Capture the cell that displays the provided text and extract its [X, Y] central coordinate. 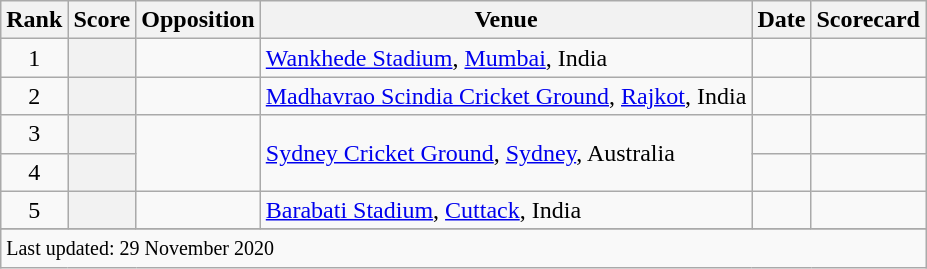
Opposition [198, 20]
Madhavrao Scindia Cricket Ground, Rajkot, India [506, 96]
Last updated: 29 November 2020 [464, 248]
Rank [34, 20]
Scorecard [868, 20]
Wankhede Stadium, Mumbai, India [506, 58]
4 [34, 172]
1 [34, 58]
2 [34, 96]
5 [34, 210]
Date [782, 20]
Score [102, 20]
Barabati Stadium, Cuttack, India [506, 210]
3 [34, 134]
Sydney Cricket Ground, Sydney, Australia [506, 153]
Venue [506, 20]
